Provide the [x, y] coordinate of the cell's center where the given text is located.  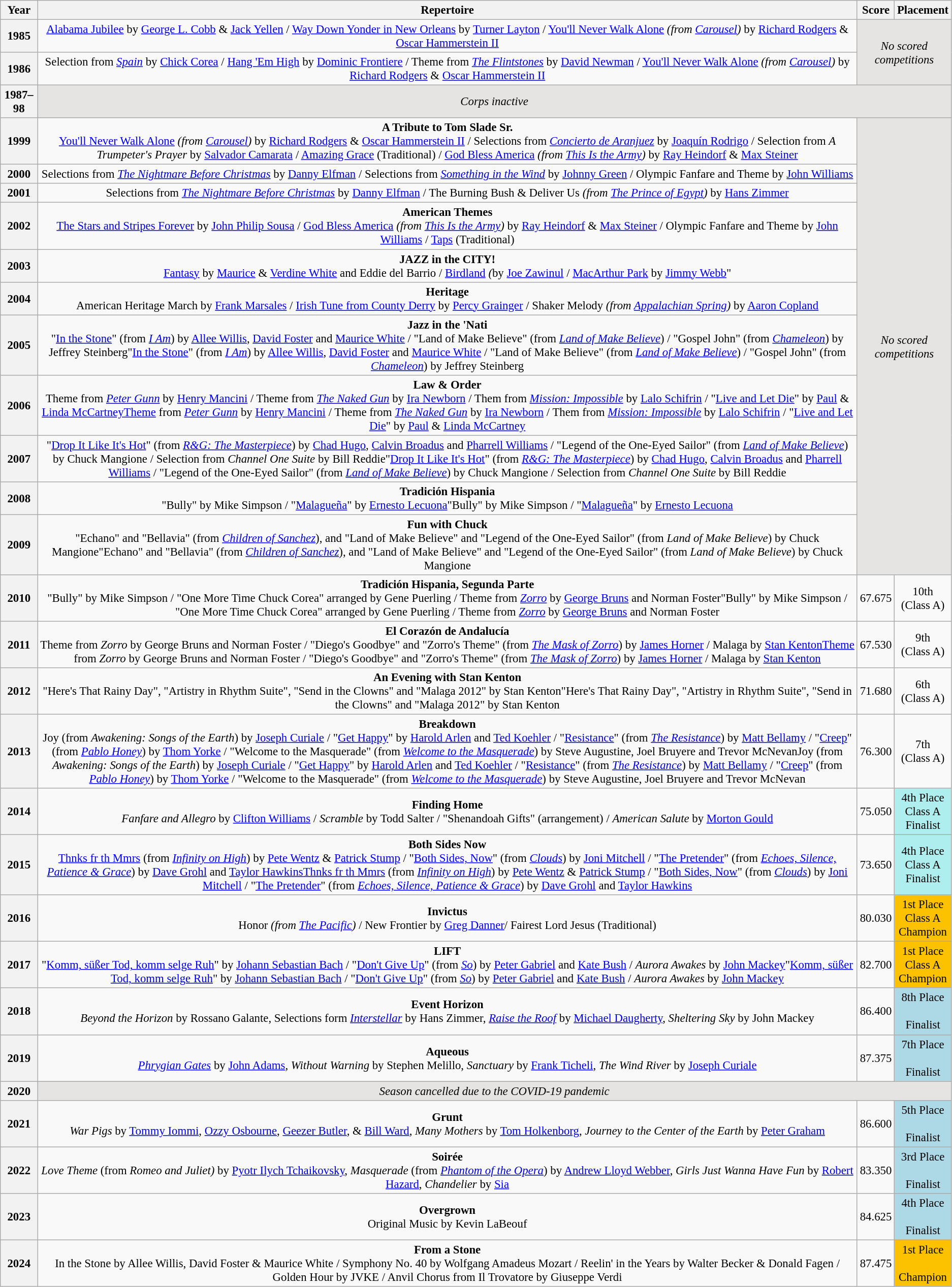
83.350 [876, 1170]
7th(Class A) [923, 752]
2002 [19, 226]
Repertoire [448, 10]
Year [19, 10]
67.675 [876, 598]
Score [876, 10]
2001 [19, 194]
87.475 [876, 1263]
Tradición Hispania"Bully" by Mike Simpson / "Malagueña" by Ernesto Lecuona"Bully" by Mike Simpson / "Malagueña" by Ernesto Lecuona [448, 499]
82.700 [876, 965]
OvergrownOriginal Music by Kevin LaBeouf [448, 1217]
2010 [19, 598]
86.600 [876, 1123]
2007 [19, 459]
86.400 [876, 1012]
InvictusHonor (from The Pacific) / New Frontier by Greg Danner/ Fairest Lord Jesus (Traditional) [448, 918]
2011 [19, 645]
9th(Class A) [923, 645]
2000 [19, 174]
87.375 [876, 1058]
2004 [19, 299]
2021 [19, 1123]
80.030 [876, 918]
2008 [19, 499]
1st PlaceChampion [923, 1263]
Corps inactive [495, 102]
2003 [19, 266]
2022 [19, 1170]
8th PlaceFinalist [923, 1012]
76.300 [876, 752]
2005 [19, 345]
Finding HomeFanfare and Allegro by Clifton Williams / Scramble by Todd Salter / "Shenandoah Gifts" (arrangement) / American Salute by Morton Gould [448, 812]
2017 [19, 965]
2019 [19, 1058]
75.050 [876, 812]
84.625 [876, 1217]
AqueousPhrygian Gates by John Adams, Without Warning by Stephen Melillo, Sanctuary by Frank Ticheli, The Wind River by Joseph Curiale [448, 1058]
73.650 [876, 865]
2023 [19, 1217]
7th PlaceFinalist [923, 1058]
3rd PlaceFinalist [923, 1170]
67.530 [876, 645]
1999 [19, 141]
1987–98 [19, 102]
2013 [19, 752]
Selections from The Nightmare Before Christmas by Danny Elfman / The Burning Bush & Deliver Us (from The Prince of Egypt) by Hans Zimmer [448, 194]
6th(Class A) [923, 691]
Placement [923, 10]
2009 [19, 544]
10th(Class A) [923, 598]
4th PlaceFinalist [923, 1217]
5th PlaceFinalist [923, 1123]
2015 [19, 865]
1986 [19, 69]
Season cancelled due to the COVID-19 pandemic [495, 1091]
2020 [19, 1091]
2006 [19, 405]
2018 [19, 1012]
2024 [19, 1263]
2016 [19, 918]
JAZZ in the CITY!Fantasy by Maurice & Verdine White and Eddie del Barrio / Birdland (by Joe Zawinul / MacArthur Park by Jimmy Webb" [448, 266]
71.680 [876, 691]
2012 [19, 691]
2014 [19, 812]
1985 [19, 37]
